Extract the [X, Y] coordinate from the center of the cell holding the provided text.  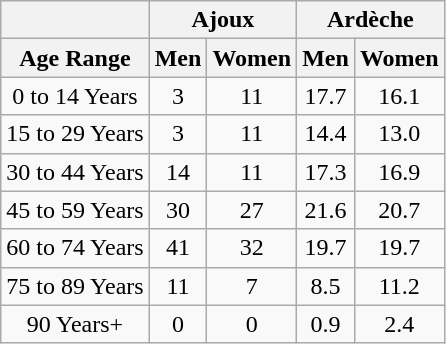
17.3 [326, 172]
14 [178, 172]
14.4 [326, 134]
30 to 44 Years [75, 172]
2.4 [399, 324]
16.9 [399, 172]
11.2 [399, 286]
45 to 59 Years [75, 210]
27 [252, 210]
17.7 [326, 96]
13.0 [399, 134]
75 to 89 Years [75, 286]
8.5 [326, 286]
20.7 [399, 210]
32 [252, 248]
Age Range [75, 58]
Ardèche [370, 20]
30 [178, 210]
7 [252, 286]
0 to 14 Years [75, 96]
90 Years+ [75, 324]
60 to 74 Years [75, 248]
0.9 [326, 324]
Ajoux [222, 20]
41 [178, 248]
21.6 [326, 210]
15 to 29 Years [75, 134]
16.1 [399, 96]
